Scan for the cell matching the given text and deliver its [X, Y] coordinate at center. 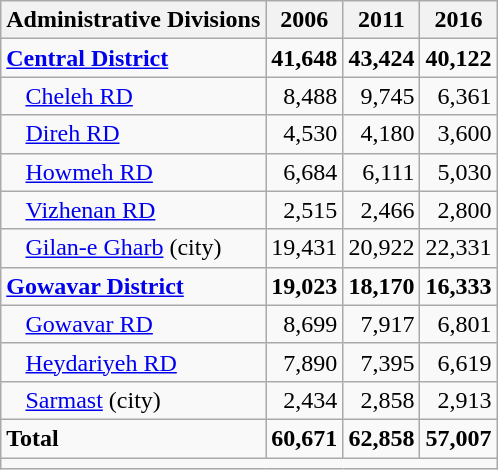
6,684 [304, 172]
Sarmast (city) [134, 400]
4,180 [382, 134]
2016 [458, 20]
20,922 [382, 248]
8,488 [304, 96]
6,619 [458, 362]
2,434 [304, 400]
62,858 [382, 438]
2006 [304, 20]
5,030 [458, 172]
19,431 [304, 248]
16,333 [458, 286]
22,331 [458, 248]
2,913 [458, 400]
Direh RD [134, 134]
7,395 [382, 362]
Cheleh RD [134, 96]
Total [134, 438]
43,424 [382, 58]
18,170 [382, 286]
2,466 [382, 210]
2,515 [304, 210]
57,007 [458, 438]
2011 [382, 20]
Administrative Divisions [134, 20]
Howmeh RD [134, 172]
19,023 [304, 286]
6,801 [458, 324]
4,530 [304, 134]
Gilan-e Gharb (city) [134, 248]
Gowavar District [134, 286]
6,111 [382, 172]
6,361 [458, 96]
2,800 [458, 210]
60,671 [304, 438]
Vizhenan RD [134, 210]
7,890 [304, 362]
3,600 [458, 134]
7,917 [382, 324]
40,122 [458, 58]
Central District [134, 58]
Gowavar RD [134, 324]
41,648 [304, 58]
2,858 [382, 400]
8,699 [304, 324]
Heydariyeh RD [134, 362]
9,745 [382, 96]
